Return [x, y] of the center of cell containing provided text 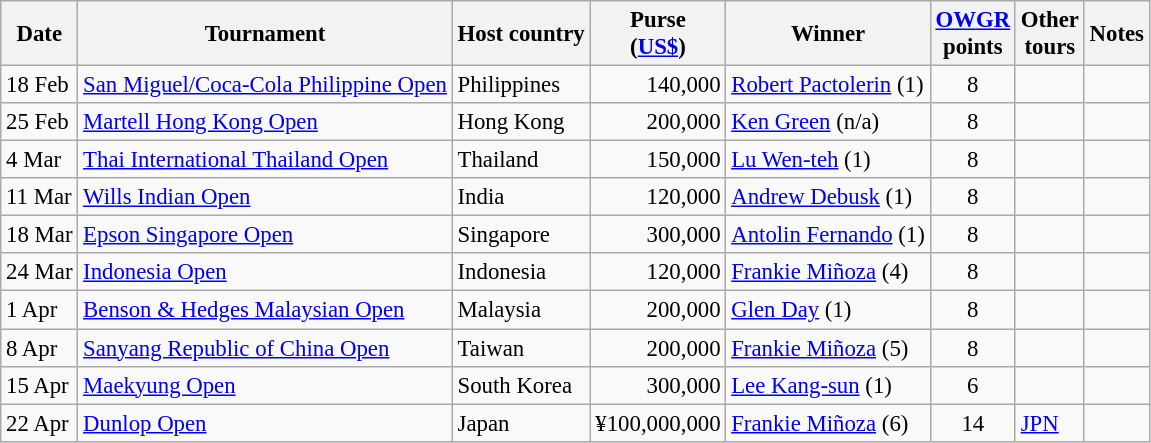
Andrew Debusk (1) [828, 197]
24 Mar [40, 273]
South Korea [521, 385]
Lu Wen-teh (1) [828, 160]
India [521, 197]
Philippines [521, 85]
25 Feb [40, 122]
18 Feb [40, 85]
Malaysia [521, 310]
140,000 [658, 85]
Thailand [521, 160]
Winner [828, 34]
Sanyang Republic of China Open [265, 348]
Lee Kang-sun (1) [828, 385]
Martell Hong Kong Open [265, 122]
Hong Kong [521, 122]
Tournament [265, 34]
6 [972, 385]
Singapore [521, 235]
Maekyung Open [265, 385]
Purse(US$) [658, 34]
15 Apr [40, 385]
Frankie Miñoza (5) [828, 348]
San Miguel/Coca-Cola Philippine Open [265, 85]
Date [40, 34]
Indonesia Open [265, 273]
Epson Singapore Open [265, 235]
Notes [1116, 34]
150,000 [658, 160]
Japan [521, 423]
Glen Day (1) [828, 310]
8 Apr [40, 348]
¥100,000,000 [658, 423]
18 Mar [40, 235]
Wills Indian Open [265, 197]
Othertours [1050, 34]
Frankie Miñoza (6) [828, 423]
14 [972, 423]
4 Mar [40, 160]
Host country [521, 34]
Benson & Hedges Malaysian Open [265, 310]
11 Mar [40, 197]
Antolin Fernando (1) [828, 235]
OWGRpoints [972, 34]
Indonesia [521, 273]
22 Apr [40, 423]
Taiwan [521, 348]
Ken Green (n/a) [828, 122]
1 Apr [40, 310]
Robert Pactolerin (1) [828, 85]
JPN [1050, 423]
Frankie Miñoza (4) [828, 273]
Dunlop Open [265, 423]
Thai International Thailand Open [265, 160]
